Determine the [x, y] coordinate at the center of the cell enclosing the given text.  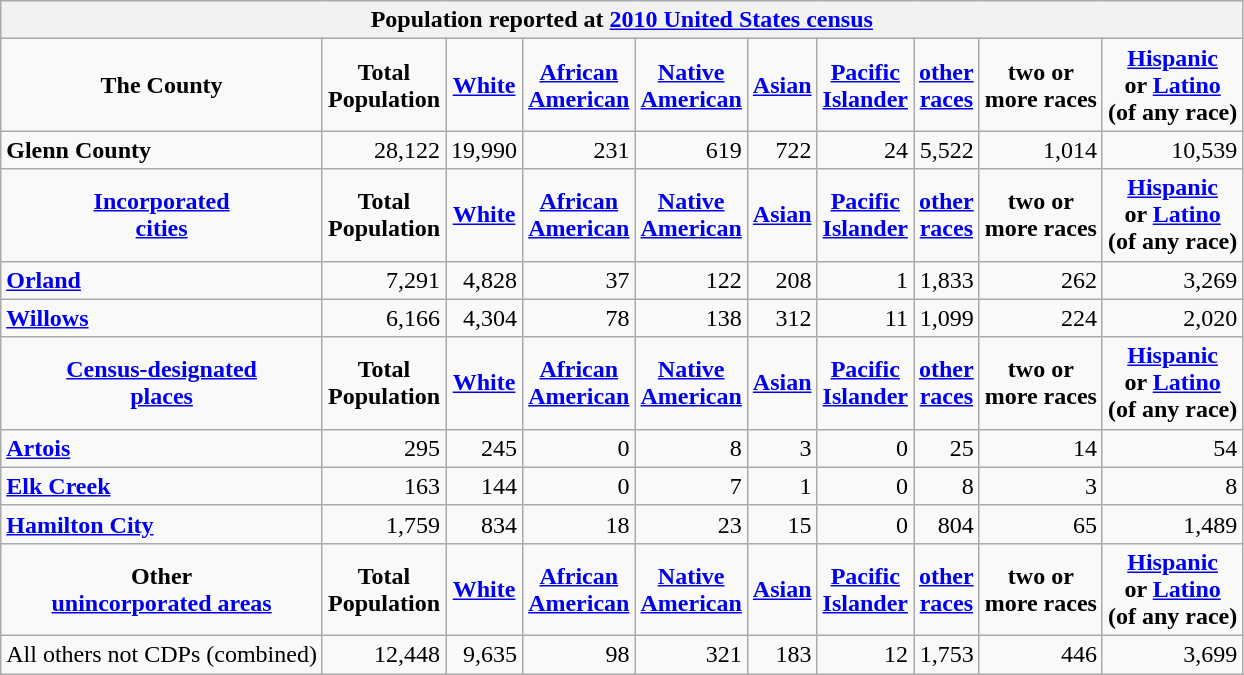
Willows [162, 318]
1,759 [384, 524]
23 [691, 524]
18 [579, 524]
3,269 [1172, 280]
The County [162, 85]
28,122 [384, 150]
12 [865, 654]
2,020 [1172, 318]
295 [384, 448]
138 [691, 318]
208 [782, 280]
834 [484, 524]
Otherunincorporated areas [162, 589]
183 [782, 654]
12,448 [384, 654]
78 [579, 318]
25 [947, 448]
446 [1040, 654]
9,635 [484, 654]
14 [1040, 448]
1,099 [947, 318]
Elk Creek [162, 486]
7 [691, 486]
5,522 [947, 150]
6,166 [384, 318]
54 [1172, 448]
163 [384, 486]
4,828 [484, 280]
10,539 [1172, 150]
7,291 [384, 280]
312 [782, 318]
Hamilton City [162, 524]
4,304 [484, 318]
Incorporatedcities [162, 215]
224 [1040, 318]
245 [484, 448]
722 [782, 150]
Orland [162, 280]
1,753 [947, 654]
144 [484, 486]
321 [691, 654]
619 [691, 150]
65 [1040, 524]
Glenn County [162, 150]
19,990 [484, 150]
1,489 [1172, 524]
Artois [162, 448]
98 [579, 654]
3,699 [1172, 654]
24 [865, 150]
122 [691, 280]
37 [579, 280]
1,833 [947, 280]
All others not CDPs (combined) [162, 654]
15 [782, 524]
262 [1040, 280]
Population reported at 2010 United States census [622, 20]
231 [579, 150]
11 [865, 318]
Census-designatedplaces [162, 383]
1,014 [1040, 150]
804 [947, 524]
